Capture the cell that displays the provided text and extract its [X, Y] central coordinate. 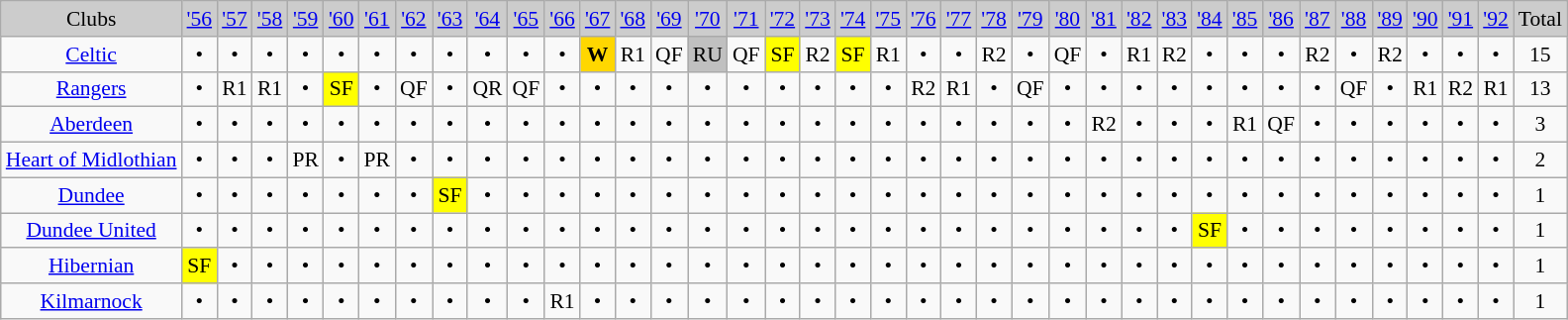
RU [708, 54]
'65 [526, 19]
'57 [235, 19]
'88 [1354, 19]
Aberdeen [91, 125]
'68 [633, 19]
Celtic [91, 54]
'87 [1318, 19]
Total [1540, 19]
'85 [1245, 19]
'80 [1068, 19]
'61 [376, 19]
13 [1540, 89]
'90 [1425, 19]
Dundee [91, 195]
'58 [270, 19]
'67 [598, 19]
'70 [708, 19]
'69 [669, 19]
Hibernian [91, 267]
Kilmarnock [91, 301]
'60 [342, 19]
'78 [994, 19]
'86 [1281, 19]
'63 [450, 19]
'72 [783, 19]
'91 [1461, 19]
W [598, 54]
Dundee United [91, 231]
'71 [746, 19]
Clubs [91, 19]
Rangers [91, 89]
'89 [1390, 19]
'79 [1030, 19]
'62 [414, 19]
'77 [959, 19]
15 [1540, 54]
3 [1540, 125]
'76 [924, 19]
'83 [1174, 19]
'81 [1104, 19]
'56 [200, 19]
'82 [1139, 19]
2 [1540, 160]
'92 [1496, 19]
'74 [853, 19]
'84 [1210, 19]
'59 [305, 19]
'64 [487, 19]
'66 [562, 19]
'75 [888, 19]
'73 [818, 19]
QR [487, 89]
Heart of Midlothian [91, 160]
